Provide the [x, y] coordinate of the cell's center where the given text is located.  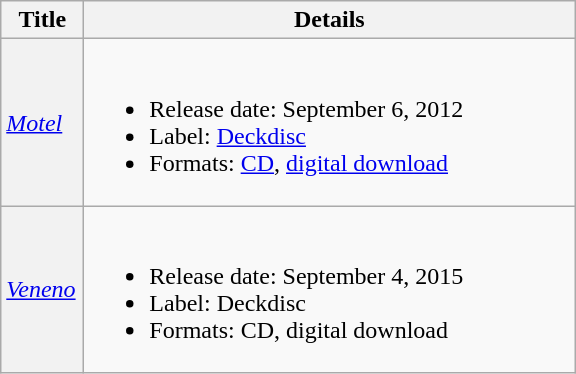
Motel [42, 122]
Title [42, 20]
Veneno [42, 290]
Release date: September 6, 2012Label: DeckdiscFormats: CD, digital download [330, 122]
Release date: September 4, 2015Label: DeckdiscFormats: CD, digital download [330, 290]
Details [330, 20]
